Scan for the cell matching the given text and deliver its (x, y) coordinate at center. 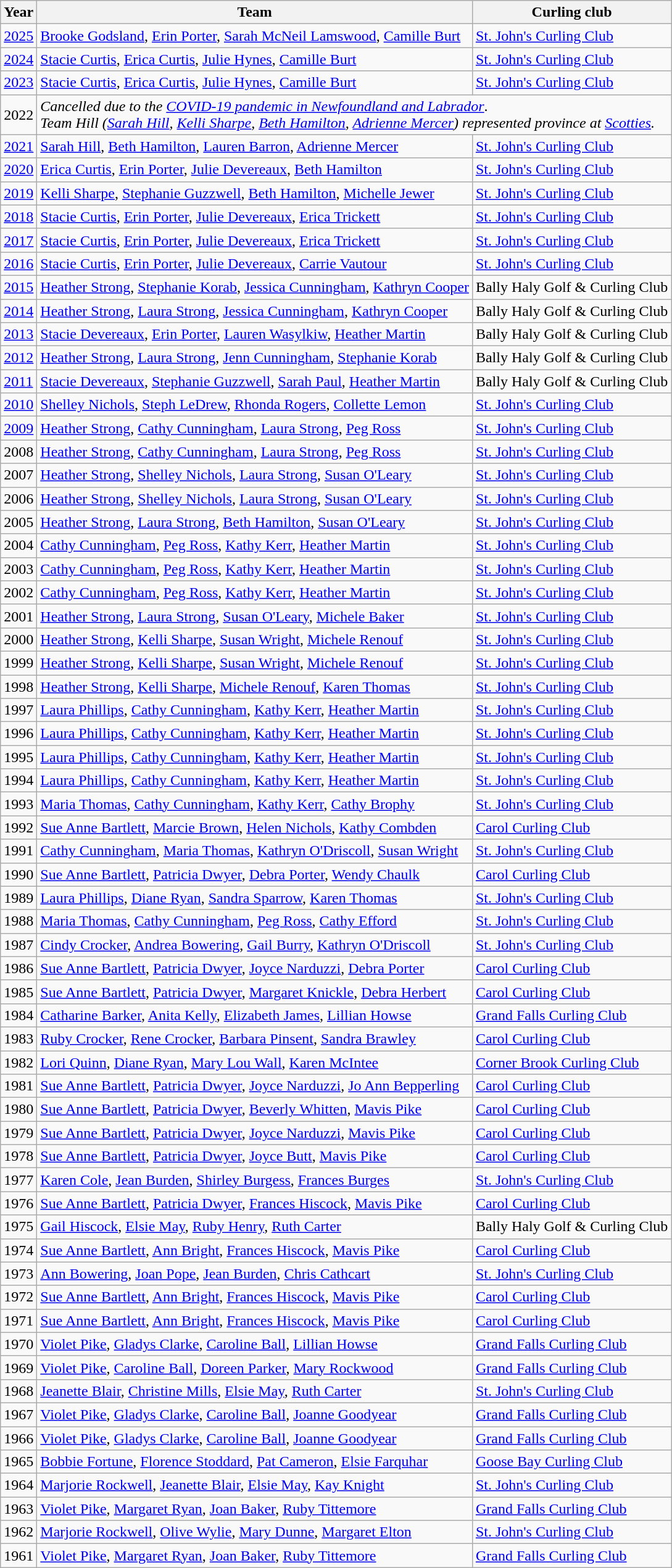
1987 (19, 945)
Erica Curtis, Erin Porter, Julie Devereaux, Beth Hamilton (255, 170)
Cindy Crocker, Andrea Bowering, Gail Burry, Kathryn O'Driscoll (255, 945)
1983 (19, 1039)
Kelli Sharpe, Stephanie Guzzwell, Beth Hamilton, Michelle Jewer (255, 193)
2021 (19, 146)
2015 (19, 287)
Gail Hiscock, Elsie May, Ruby Henry, Ruth Carter (255, 1227)
Catharine Barker, Anita Kelly, Elizabeth James, Lillian Howse (255, 1015)
Heather Strong, Laura Strong, Jenn Cunningham, Stephanie Korab (255, 358)
1986 (19, 968)
Sue Anne Bartlett, Patricia Dwyer, Margaret Knickle, Debra Herbert (255, 992)
1963 (19, 1509)
Sue Anne Bartlett, Patricia Dwyer, Joyce Narduzzi, Jo Ann Bepperling (255, 1086)
Stacie Curtis, Erin Porter, Julie Devereaux, Carrie Vautour (255, 263)
2013 (19, 334)
2004 (19, 545)
2008 (19, 452)
Heather Strong, Laura Strong, Beth Hamilton, Susan O'Leary (255, 522)
Laura Phillips, Diane Ryan, Sandra Sparrow, Karen Thomas (255, 898)
Maria Thomas, Cathy Cunningham, Peg Ross, Cathy Efford (255, 921)
Heather Strong, Laura Strong, Susan O'Leary, Michele Baker (255, 616)
1962 (19, 1532)
1979 (19, 1133)
1988 (19, 921)
1973 (19, 1274)
1994 (19, 781)
2011 (19, 381)
2020 (19, 170)
1982 (19, 1062)
2005 (19, 522)
1998 (19, 687)
2000 (19, 639)
1970 (19, 1344)
1980 (19, 1110)
2003 (19, 569)
Marjorie Rockwell, Olive Wylie, Mary Dunne, Margaret Elton (255, 1532)
2007 (19, 475)
Karen Cole, Jean Burden, Shirley Burgess, Frances Burges (255, 1180)
1969 (19, 1367)
1975 (19, 1227)
1995 (19, 757)
2017 (19, 240)
2006 (19, 499)
Shelley Nichols, Steph LeDrew, Rhonda Rogers, Collette Lemon (255, 405)
2016 (19, 263)
2022 (19, 115)
1967 (19, 1414)
Lori Quinn, Diane Ryan, Mary Lou Wall, Karen McIntee (255, 1062)
1971 (19, 1321)
1976 (19, 1203)
1991 (19, 851)
Sue Anne Bartlett, Patricia Dwyer, Frances Hiscock, Mavis Pike (255, 1203)
2014 (19, 310)
1978 (19, 1156)
1966 (19, 1438)
1981 (19, 1086)
1996 (19, 734)
Goose Bay Curling Club (571, 1462)
Jeanette Blair, Christine Mills, Elsie May, Ruth Carter (255, 1391)
Heather Strong, Stephanie Korab, Jessica Cunningham, Kathryn Cooper (255, 287)
2025 (19, 36)
Maria Thomas, Cathy Cunningham, Kathy Kerr, Cathy Brophy (255, 804)
2001 (19, 616)
Heather Strong, Laura Strong, Jessica Cunningham, Kathryn Cooper (255, 310)
2019 (19, 193)
1977 (19, 1180)
Heather Strong, Kelli Sharpe, Michele Renouf, Karen Thomas (255, 687)
1968 (19, 1391)
1984 (19, 1015)
2023 (19, 83)
Bobbie Fortune, Florence Stoddard, Pat Cameron, Elsie Farquhar (255, 1462)
Stacie Devereaux, Erin Porter, Lauren Wasylkiw, Heather Martin (255, 334)
Sue Anne Bartlett, Patricia Dwyer, Joyce Butt, Mavis Pike (255, 1156)
Year (19, 12)
Corner Brook Curling Club (571, 1062)
2024 (19, 59)
Marjorie Rockwell, Jeanette Blair, Elsie May, Kay Knight (255, 1485)
Team (255, 12)
Sue Anne Bartlett, Patricia Dwyer, Debra Porter, Wendy Chaulk (255, 874)
2012 (19, 358)
1992 (19, 828)
Cathy Cunningham, Maria Thomas, Kathryn O'Driscoll, Susan Wright (255, 851)
2010 (19, 405)
Ann Bowering, Joan Pope, Jean Burden, Chris Cathcart (255, 1274)
1993 (19, 804)
Ruby Crocker, Rene Crocker, Barbara Pinsent, Sandra Brawley (255, 1039)
1974 (19, 1250)
1999 (19, 663)
2009 (19, 428)
1972 (19, 1297)
1990 (19, 874)
Sue Anne Bartlett, Marcie Brown, Helen Nichols, Kathy Combden (255, 828)
Sarah Hill, Beth Hamilton, Lauren Barron, Adrienne Mercer (255, 146)
1964 (19, 1485)
Sue Anne Bartlett, Patricia Dwyer, Joyce Narduzzi, Mavis Pike (255, 1133)
1961 (19, 1556)
Sue Anne Bartlett, Patricia Dwyer, Joyce Narduzzi, Debra Porter (255, 968)
Violet Pike, Gladys Clarke, Caroline Ball, Lillian Howse (255, 1344)
1985 (19, 992)
1965 (19, 1462)
Curling club (571, 12)
Violet Pike, Caroline Ball, Doreen Parker, Mary Rockwood (255, 1367)
Stacie Devereaux, Stephanie Guzzwell, Sarah Paul, Heather Martin (255, 381)
2018 (19, 217)
2002 (19, 592)
Sue Anne Bartlett, Patricia Dwyer, Beverly Whitten, Mavis Pike (255, 1110)
Brooke Godsland, Erin Porter, Sarah McNeil Lamswood, Camille Burt (255, 36)
1989 (19, 898)
1997 (19, 710)
